Find where the given text appears and provide that cell's center as [x, y] coordinate. 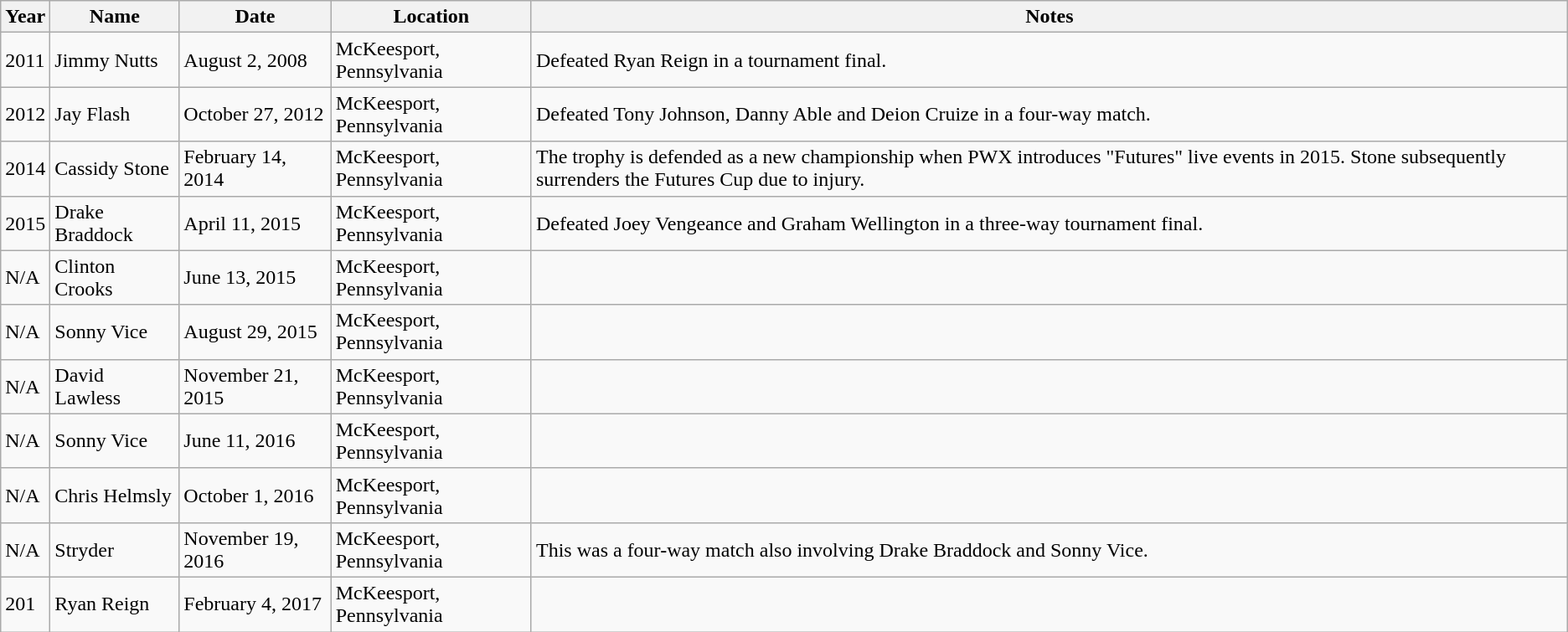
201 [25, 604]
2015 [25, 223]
November 19, 2016 [255, 549]
Name [115, 17]
Clinton Crooks [115, 278]
October 1, 2016 [255, 496]
Year [25, 17]
Date [255, 17]
David Lawless [115, 387]
June 11, 2016 [255, 440]
Defeated Joey Vengeance and Graham Wellington in a three-way tournament final. [1049, 223]
Notes [1049, 17]
Cassidy Stone [115, 169]
February 14, 2014 [255, 169]
Drake Braddock [115, 223]
This was a four-way match also involving Drake Braddock and Sonny Vice. [1049, 549]
Jay Flash [115, 114]
August 29, 2015 [255, 331]
June 13, 2015 [255, 278]
2011 [25, 60]
February 4, 2017 [255, 604]
Location [431, 17]
August 2, 2008 [255, 60]
2012 [25, 114]
Defeated Ryan Reign in a tournament final. [1049, 60]
Stryder [115, 549]
October 27, 2012 [255, 114]
Jimmy Nutts [115, 60]
November 21, 2015 [255, 387]
Ryan Reign [115, 604]
Defeated Tony Johnson, Danny Able and Deion Cruize in a four-way match. [1049, 114]
April 11, 2015 [255, 223]
2014 [25, 169]
Chris Helmsly [115, 496]
